Locate the cell with the specified text and output its (X, Y) center coordinate. 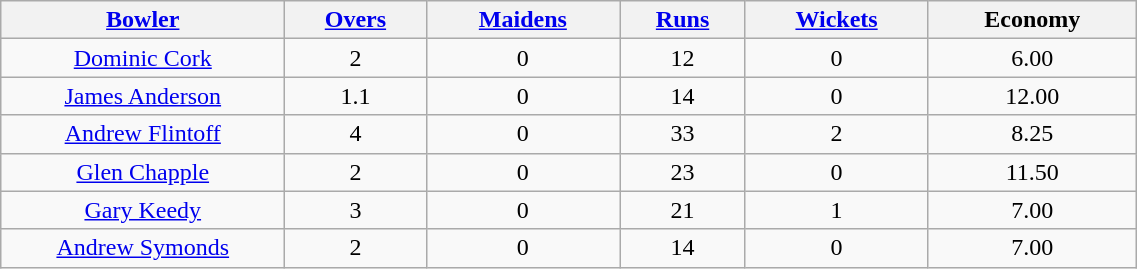
3 (356, 210)
Dominic Cork (143, 58)
Runs (683, 20)
8.25 (1032, 134)
Overs (356, 20)
1 (836, 210)
12 (683, 58)
Gary Keedy (143, 210)
6.00 (1032, 58)
Andrew Flintoff (143, 134)
11.50 (1032, 172)
Wickets (836, 20)
Glen Chapple (143, 172)
23 (683, 172)
Economy (1032, 20)
1.1 (356, 96)
21 (683, 210)
12.00 (1032, 96)
4 (356, 134)
33 (683, 134)
Bowler (143, 20)
Maidens (523, 20)
Andrew Symonds (143, 248)
James Anderson (143, 96)
